Pinpoint the cell where the given text exists, returning its [x, y] midpoint coordinate. 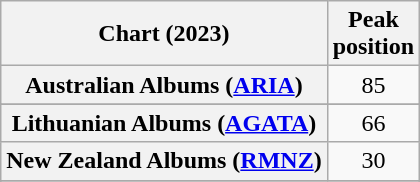
New Zealand Albums (RMNZ) [164, 161]
85 [373, 85]
66 [373, 123]
Peakposition [373, 34]
Lithuanian Albums (AGATA) [164, 123]
Australian Albums (ARIA) [164, 85]
Chart (2023) [164, 34]
30 [373, 161]
